Scan for the cell matching the given text and deliver its (x, y) coordinate at center. 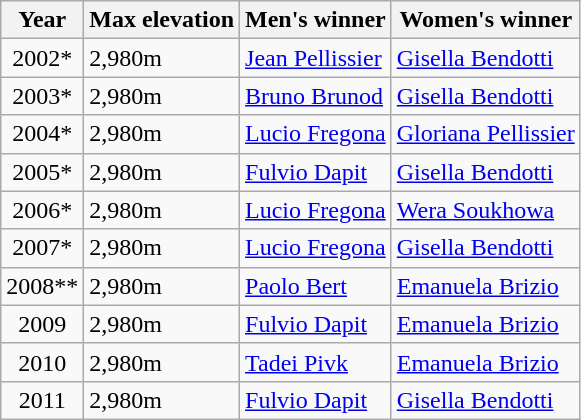
Paolo Bert (316, 286)
Jean Pellissier (316, 58)
2002* (42, 58)
2007* (42, 248)
Bruno Brunod (316, 96)
2008** (42, 286)
2003* (42, 96)
2011 (42, 400)
Women's winner (486, 20)
2004* (42, 134)
2006* (42, 210)
2005* (42, 172)
2009 (42, 324)
Year (42, 20)
Men's winner (316, 20)
Gloriana Pellissier (486, 134)
Wera Soukhowa (486, 210)
Max elevation (162, 20)
2010 (42, 362)
Tadei Pivk (316, 362)
